Return the [X, Y] coordinate for the center point of the cell that contains the specified text.  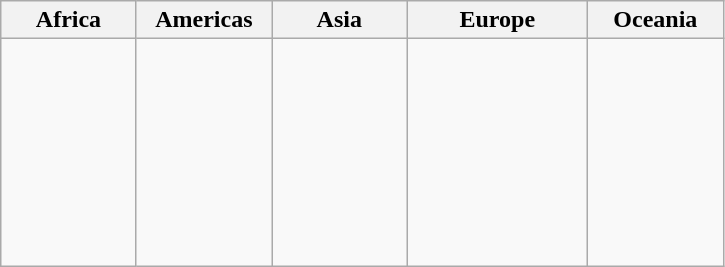
Americas [204, 20]
Asia [340, 20]
Africa [68, 20]
Europe [498, 20]
Oceania [656, 20]
